Scan for the cell matching the given text and deliver its [x, y] coordinate at center. 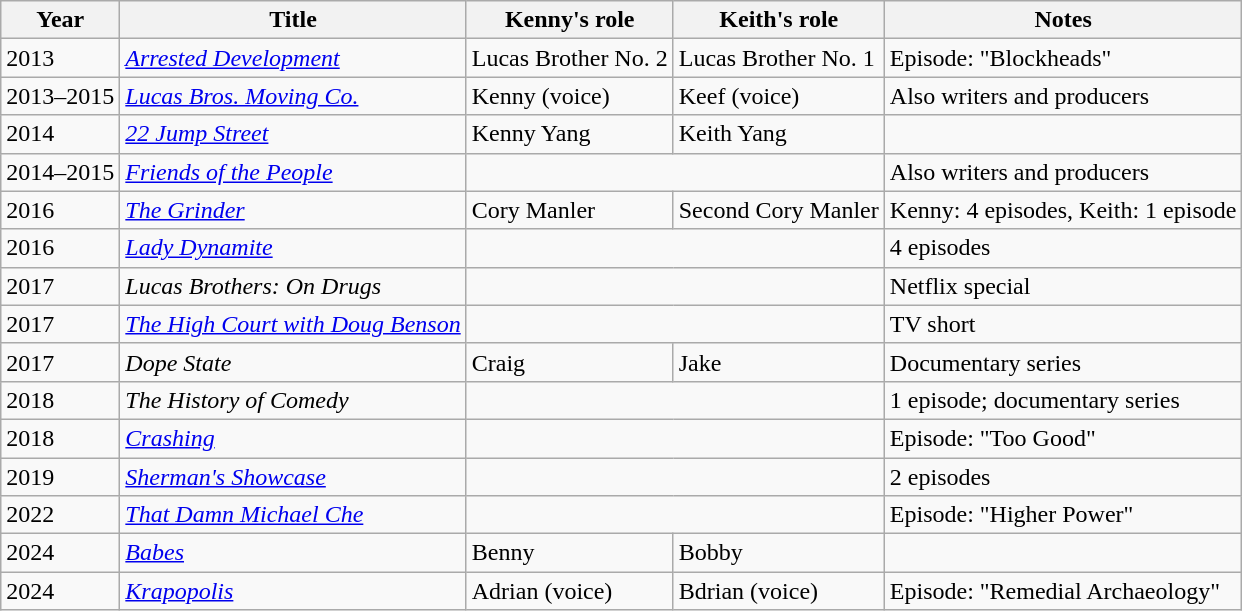
2013 [60, 58]
The High Court with Doug Benson [293, 324]
Title [293, 20]
Keith's role [778, 20]
2014 [60, 134]
Arrested Development [293, 58]
2014–2015 [60, 172]
Adrian (voice) [570, 591]
Documentary series [1063, 362]
Kenny (voice) [570, 96]
Sherman's Showcase [293, 477]
Jake [778, 362]
Kenny's role [570, 20]
Krapopolis [293, 591]
Dope State [293, 362]
Episode: "Too Good" [1063, 438]
Craig [570, 362]
22 Jump Street [293, 134]
Kenny Yang [570, 134]
Episode: "Higher Power" [1063, 515]
Second Cory Manler [778, 210]
Lucas Brothers: On Drugs [293, 286]
The Grinder [293, 210]
Friends of the People [293, 172]
Bdrian (voice) [778, 591]
2 episodes [1063, 477]
Keef (voice) [778, 96]
Bobby [778, 553]
Benny [570, 553]
Lucas Brother No. 2 [570, 58]
Episode: "Blockheads" [1063, 58]
That Damn Michael Che [293, 515]
Lucas Bros. Moving Co. [293, 96]
Netflix special [1063, 286]
2022 [60, 515]
Cory Manler [570, 210]
Notes [1063, 20]
The History of Comedy [293, 400]
Kenny: 4 episodes, Keith: 1 episode [1063, 210]
Lady Dynamite [293, 248]
2019 [60, 477]
Lucas Brother No. 1 [778, 58]
Babes [293, 553]
Crashing [293, 438]
Year [60, 20]
1 episode; documentary series [1063, 400]
2013–2015 [60, 96]
4 episodes [1063, 248]
Episode: "Remedial Archaeology" [1063, 591]
Keith Yang [778, 134]
TV short [1063, 324]
